Detect which cell encompasses the target text, then output its [X, Y] center coordinate. 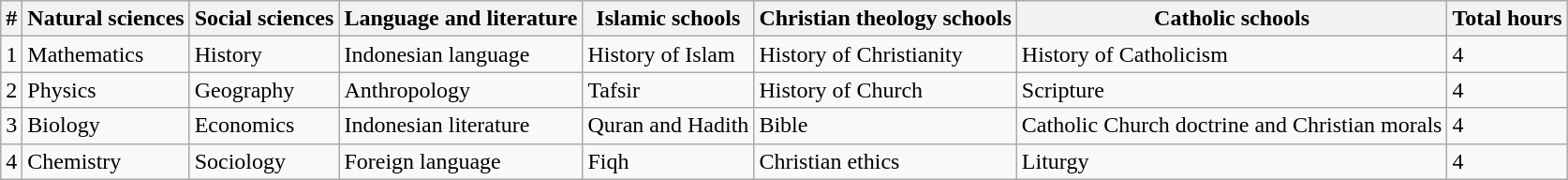
History of Church [885, 90]
Tafsir [669, 90]
Scripture [1232, 90]
Sociology [264, 161]
Indonesian literature [461, 126]
Christian theology schools [885, 19]
Anthropology [461, 90]
Indonesian language [461, 54]
Foreign language [461, 161]
Chemistry [106, 161]
Bible [885, 126]
Quran and Hadith [669, 126]
Geography [264, 90]
Physics [106, 90]
Language and literature [461, 19]
Fiqh [669, 161]
History of Islam [669, 54]
Economics [264, 126]
Natural sciences [106, 19]
3 [11, 126]
Mathematics [106, 54]
History of Christianity [885, 54]
1 [11, 54]
Catholic Church doctrine and Christian morals [1232, 126]
Biology [106, 126]
History [264, 54]
Liturgy [1232, 161]
Social sciences [264, 19]
History of Catholicism [1232, 54]
Christian ethics [885, 161]
Total hours [1507, 19]
2 [11, 90]
# [11, 19]
Islamic schools [669, 19]
Catholic schools [1232, 19]
